Extract the (x, y) coordinate from the center of the cell holding the provided text.  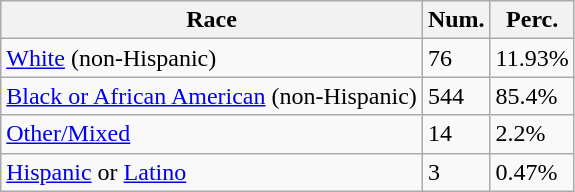
85.4% (532, 96)
White (non-Hispanic) (212, 58)
Black or African American (non-Hispanic) (212, 96)
76 (456, 58)
2.2% (532, 134)
Hispanic or Latino (212, 172)
14 (456, 134)
544 (456, 96)
Other/Mixed (212, 134)
3 (456, 172)
11.93% (532, 58)
Num. (456, 20)
0.47% (532, 172)
Perc. (532, 20)
Race (212, 20)
